Detect which cell encompasses the target text, then output its [x, y] center coordinate. 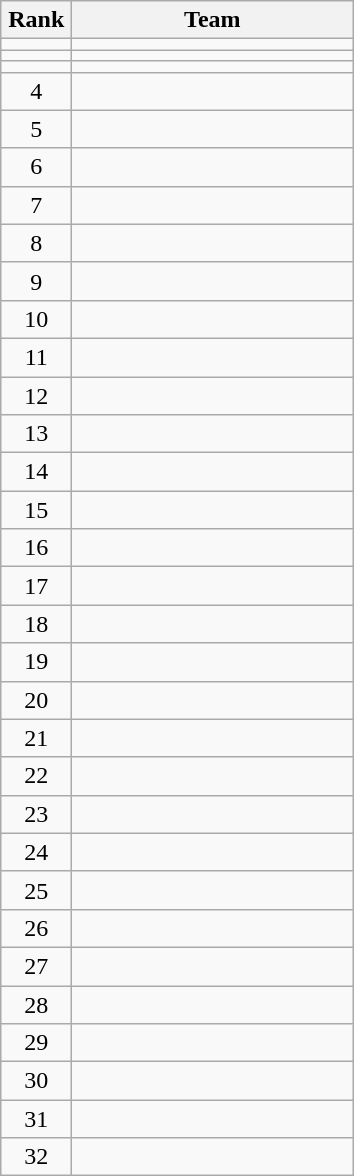
26 [36, 928]
11 [36, 357]
29 [36, 1043]
Team [212, 20]
Rank [36, 20]
12 [36, 395]
18 [36, 624]
28 [36, 1005]
31 [36, 1119]
20 [36, 700]
15 [36, 510]
30 [36, 1081]
7 [36, 205]
9 [36, 281]
14 [36, 472]
21 [36, 738]
6 [36, 167]
25 [36, 890]
5 [36, 129]
27 [36, 966]
24 [36, 852]
32 [36, 1157]
10 [36, 319]
16 [36, 548]
23 [36, 814]
13 [36, 434]
4 [36, 91]
8 [36, 243]
22 [36, 776]
17 [36, 586]
19 [36, 662]
